Pinpoint the cell where the given text exists, returning its (x, y) midpoint coordinate. 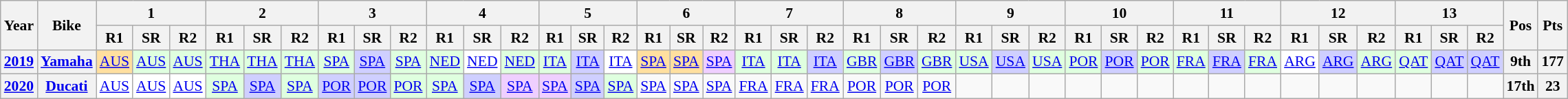
12 (1338, 13)
2020 (19, 87)
2019 (19, 62)
10 (1119, 13)
17th (1521, 87)
3 (372, 13)
Yamaha (67, 62)
9th (1521, 62)
177 (1553, 62)
23 (1553, 87)
13 (1449, 13)
2 (263, 13)
7 (789, 13)
8 (900, 13)
1 (151, 13)
Pos (1521, 25)
11 (1227, 13)
Bike (67, 25)
9 (1010, 13)
Ducati (67, 87)
Year (19, 25)
4 (483, 13)
6 (686, 13)
5 (587, 13)
Pts (1553, 25)
